Scan for the cell matching the given text and deliver its [x, y] coordinate at center. 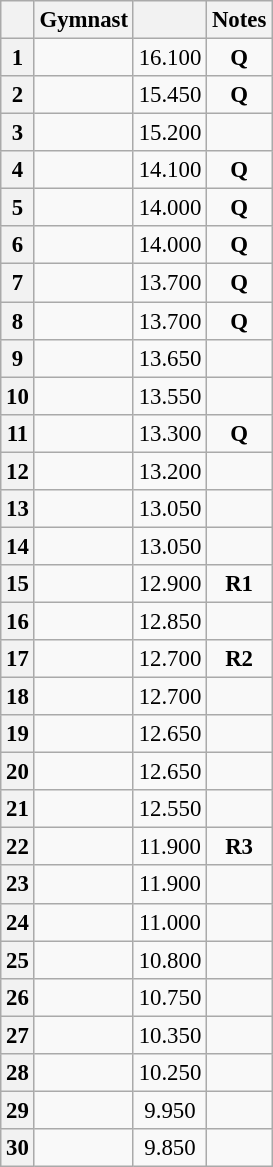
6 [18, 245]
15.200 [170, 133]
23 [18, 885]
9.850 [170, 1148]
12 [18, 471]
19 [18, 734]
11.000 [170, 922]
12.550 [170, 809]
17 [18, 659]
16 [18, 621]
R2 [240, 659]
10.350 [170, 1035]
22 [18, 847]
21 [18, 809]
13.650 [170, 358]
18 [18, 697]
8 [18, 321]
4 [18, 170]
R3 [240, 847]
13.300 [170, 433]
13.200 [170, 471]
11 [18, 433]
10.750 [170, 997]
13.550 [170, 396]
30 [18, 1148]
Notes [240, 20]
R1 [240, 584]
10 [18, 396]
13 [18, 509]
15 [18, 584]
16.100 [170, 58]
26 [18, 997]
15.450 [170, 95]
1 [18, 58]
Gymnast [84, 20]
14 [18, 546]
14.100 [170, 170]
12.900 [170, 584]
27 [18, 1035]
9.950 [170, 1110]
9 [18, 358]
3 [18, 133]
12.850 [170, 621]
2 [18, 95]
24 [18, 922]
10.800 [170, 960]
28 [18, 1073]
5 [18, 208]
7 [18, 283]
29 [18, 1110]
10.250 [170, 1073]
25 [18, 960]
20 [18, 772]
